Output the [x, y] coordinate of the center of the cell containing the given text.  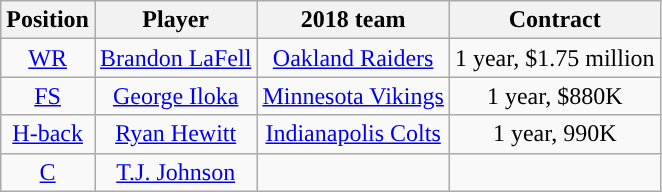
Position [48, 20]
Indianapolis Colts [354, 134]
H-back [48, 134]
Player [175, 20]
1 year, $880K [554, 96]
Brandon LaFell [175, 58]
2018 team [354, 20]
T.J. Johnson [175, 172]
Oakland Raiders [354, 58]
Ryan Hewitt [175, 134]
C [48, 172]
1 year, 990K [554, 134]
FS [48, 96]
George Iloka [175, 96]
1 year, $1.75 million [554, 58]
Contract [554, 20]
WR [48, 58]
Minnesota Vikings [354, 96]
